Search for the cell housing the specified text and yield its (x, y) center coordinate. 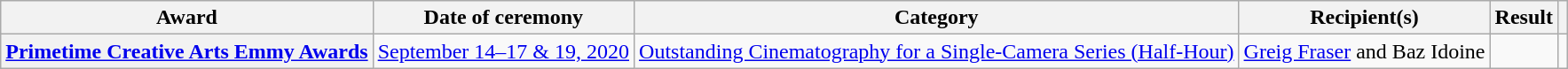
Date of ceremony (503, 18)
Award (186, 18)
Primetime Creative Arts Emmy Awards (186, 51)
Outstanding Cinematography for a Single-Camera Series (Half-Hour) (937, 51)
September 14–17 & 19, 2020 (503, 51)
Result (1524, 18)
Greig Fraser and Baz Idoine (1365, 51)
Category (937, 18)
Recipient(s) (1365, 18)
